From the cell containing the given text, extract its center point as [X, Y] coordinate. 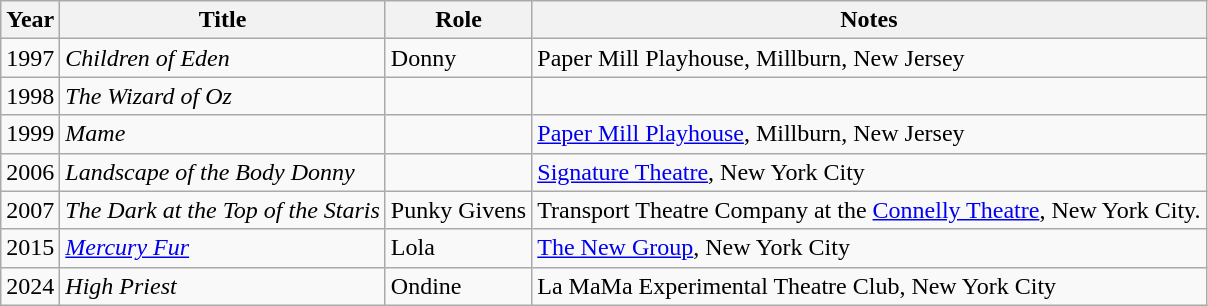
1997 [30, 58]
The Dark at the Top of the Staris [223, 210]
Role [458, 20]
1998 [30, 96]
1999 [30, 134]
Year [30, 20]
2007 [30, 210]
Signature Theatre, New York City [869, 172]
Children of Eden [223, 58]
The New Group, New York City [869, 248]
2024 [30, 286]
2006 [30, 172]
Lola [458, 248]
Notes [869, 20]
Transport Theatre Company at the Connelly Theatre, New York City. [869, 210]
La MaMa Experimental Theatre Club, New York City [869, 286]
Landscape of the Body Donny [223, 172]
2015 [30, 248]
Ondine [458, 286]
Mercury Fur [223, 248]
The Wizard of Oz [223, 96]
Title [223, 20]
Mame [223, 134]
High Priest [223, 286]
Donny [458, 58]
Punky Givens [458, 210]
